Output the [X, Y] coordinate of the center of the cell containing the given text.  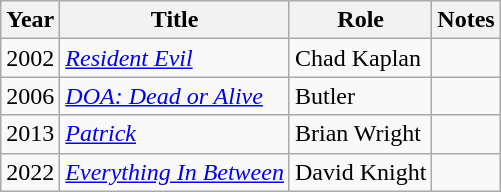
2013 [30, 134]
Everything In Between [175, 172]
David Knight [360, 172]
Title [175, 20]
Notes [466, 20]
Patrick [175, 134]
Butler [360, 96]
DOA: Dead or Alive [175, 96]
2022 [30, 172]
Brian Wright [360, 134]
Resident Evil [175, 58]
2006 [30, 96]
2002 [30, 58]
Role [360, 20]
Chad Kaplan [360, 58]
Year [30, 20]
